Extract the [x, y] coordinate from the center of the cell holding the provided text.  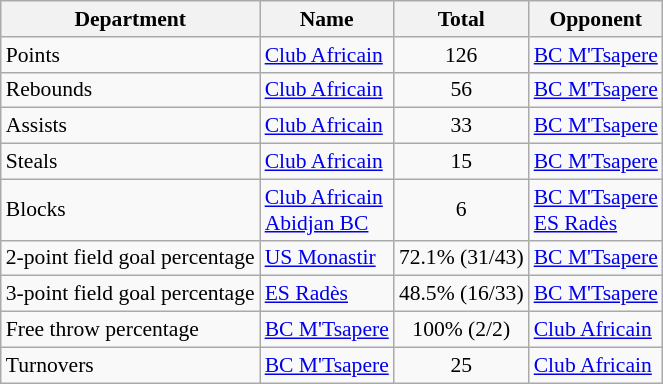
Total [462, 19]
Free throw percentage [130, 330]
Points [130, 55]
Opponent [596, 19]
Name [327, 19]
25 [462, 365]
US Monastir [327, 258]
Steals [130, 162]
126 [462, 55]
15 [462, 162]
33 [462, 126]
100% (2/2) [462, 330]
72.1% (31/43) [462, 258]
2-point field goal percentage [130, 258]
ES Radès [327, 294]
BC M'Tsapere ES Radès [596, 210]
48.5% (16/33) [462, 294]
56 [462, 90]
Blocks [130, 210]
6 [462, 210]
Rebounds [130, 90]
Department [130, 19]
3-point field goal percentage [130, 294]
Turnovers [130, 365]
Club Africain Abidjan BC [327, 210]
Assists [130, 126]
